Identify which cell holds the provided text, then report its [x, y] central coordinate. 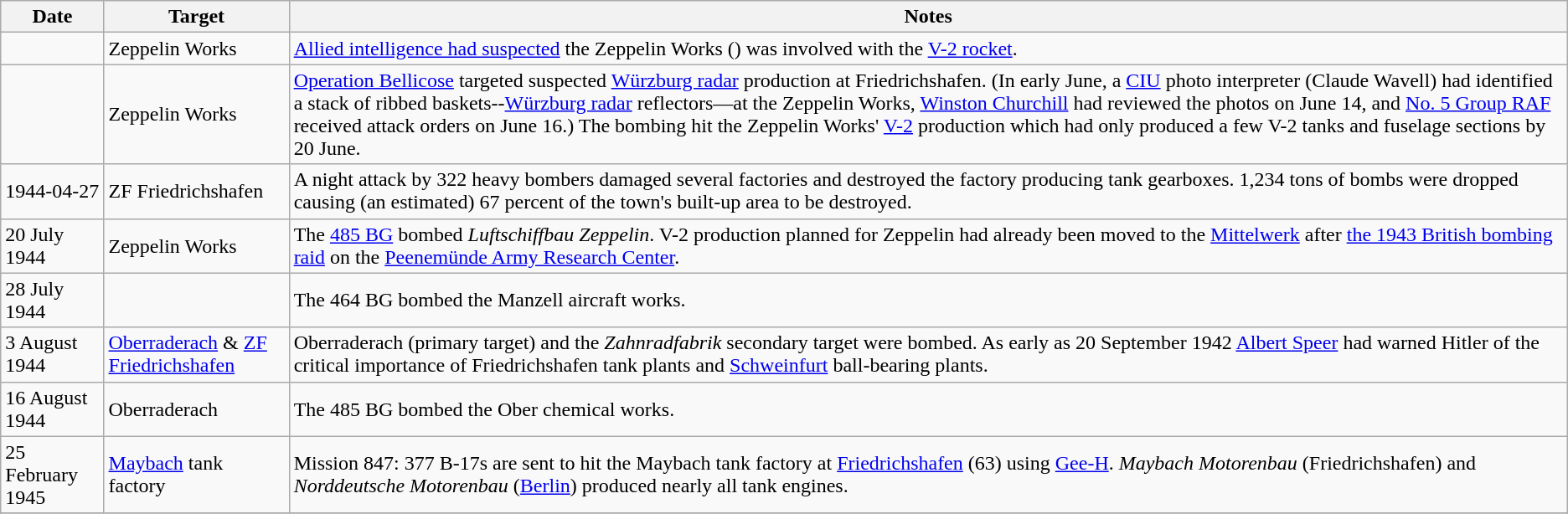
16 August 1944 [52, 409]
25 February 1945 [52, 475]
Oberraderach [196, 409]
Maybach tank factory [196, 475]
Date [52, 17]
The 485 BG bombed the Ober chemical works. [928, 409]
The 464 BG bombed the Manzell aircraft works. [928, 300]
20 July 1944 [52, 246]
Target [196, 17]
28 July 1944 [52, 300]
ZF Friedrichshafen [196, 191]
1944-04-27 [52, 191]
3 August 1944 [52, 355]
Allied intelligence had suspected the Zeppelin Works () was involved with the V-2 rocket. [928, 49]
Notes [928, 17]
Oberraderach & ZF Friedrichshafen [196, 355]
